Output the [x, y] coordinate of the center of the cell containing the given text.  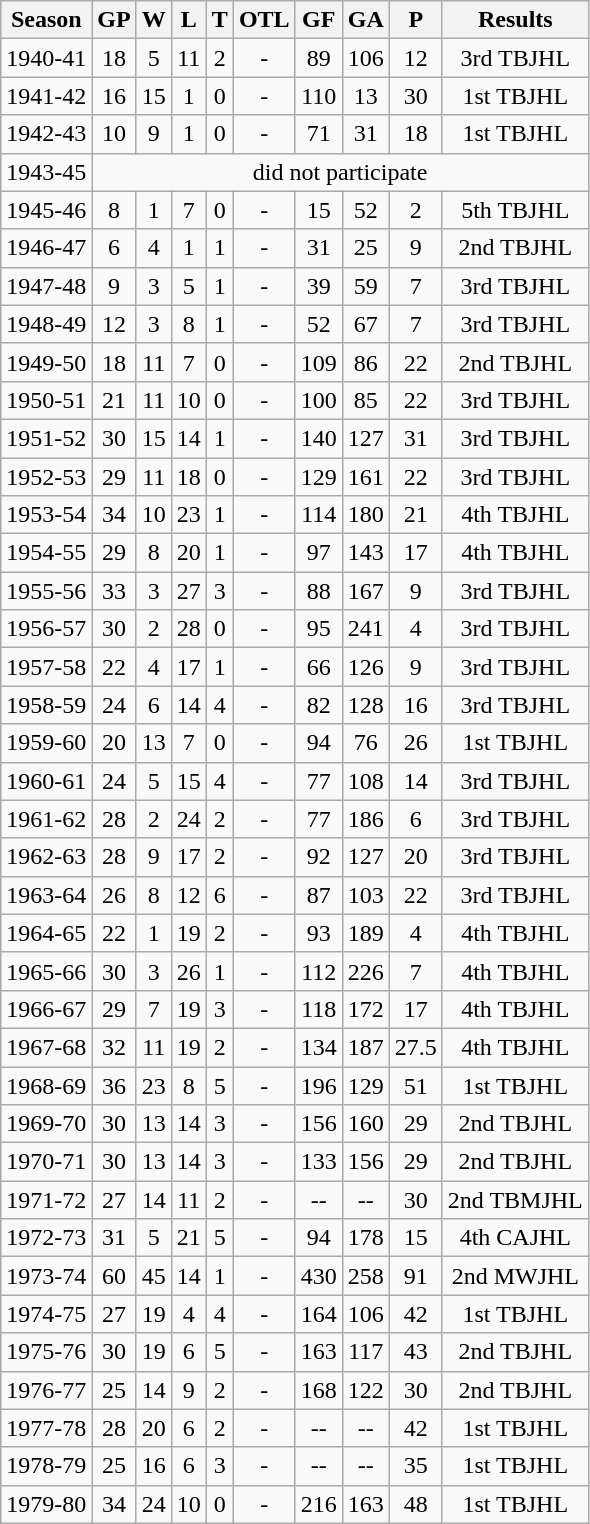
1971-72 [46, 1200]
GP [114, 20]
60 [114, 1276]
92 [318, 857]
161 [366, 477]
103 [366, 895]
1960-61 [46, 781]
87 [318, 895]
88 [318, 591]
GA [366, 20]
36 [114, 1085]
164 [318, 1314]
216 [318, 1504]
1970-71 [46, 1162]
134 [318, 1047]
1952-53 [46, 477]
1950-51 [46, 400]
91 [416, 1276]
82 [318, 705]
1967-68 [46, 1047]
128 [366, 705]
108 [366, 781]
P [416, 20]
1966-67 [46, 1009]
133 [318, 1162]
1978-79 [46, 1466]
W [154, 20]
Results [515, 20]
110 [318, 96]
OTL [264, 20]
100 [318, 400]
T [220, 20]
226 [366, 971]
97 [318, 553]
1958-59 [46, 705]
167 [366, 591]
35 [416, 1466]
117 [366, 1352]
did not participate [340, 172]
1941-42 [46, 96]
67 [366, 324]
39 [318, 286]
1964-65 [46, 933]
1973-74 [46, 1276]
1961-62 [46, 819]
160 [366, 1124]
1977-78 [46, 1428]
109 [318, 362]
258 [366, 1276]
5th TBJHL [515, 210]
1965-66 [46, 971]
118 [318, 1009]
112 [318, 971]
1974-75 [46, 1314]
48 [416, 1504]
4th CAJHL [515, 1238]
114 [318, 515]
89 [318, 58]
33 [114, 591]
1956-57 [46, 629]
1940-41 [46, 58]
122 [366, 1390]
196 [318, 1085]
1946-47 [46, 248]
GF [318, 20]
1945-46 [46, 210]
43 [416, 1352]
1975-76 [46, 1352]
93 [318, 933]
140 [318, 438]
186 [366, 819]
1957-58 [46, 667]
126 [366, 667]
27.5 [416, 1047]
95 [318, 629]
1972-73 [46, 1238]
1959-60 [46, 743]
76 [366, 743]
178 [366, 1238]
241 [366, 629]
1976-77 [46, 1390]
1947-48 [46, 286]
L [188, 20]
1979-80 [46, 1504]
Season [46, 20]
1943-45 [46, 172]
1969-70 [46, 1124]
187 [366, 1047]
430 [318, 1276]
143 [366, 553]
1949-50 [46, 362]
1963-64 [46, 895]
180 [366, 515]
45 [154, 1276]
1962-63 [46, 857]
71 [318, 134]
1942-43 [46, 134]
51 [416, 1085]
85 [366, 400]
86 [366, 362]
168 [318, 1390]
2nd MWJHL [515, 1276]
1968-69 [46, 1085]
59 [366, 286]
1955-56 [46, 591]
172 [366, 1009]
66 [318, 667]
1948-49 [46, 324]
189 [366, 933]
1951-52 [46, 438]
32 [114, 1047]
2nd TBMJHL [515, 1200]
1954-55 [46, 553]
1953-54 [46, 515]
